Scan for the cell matching the given text and deliver its (x, y) coordinate at center. 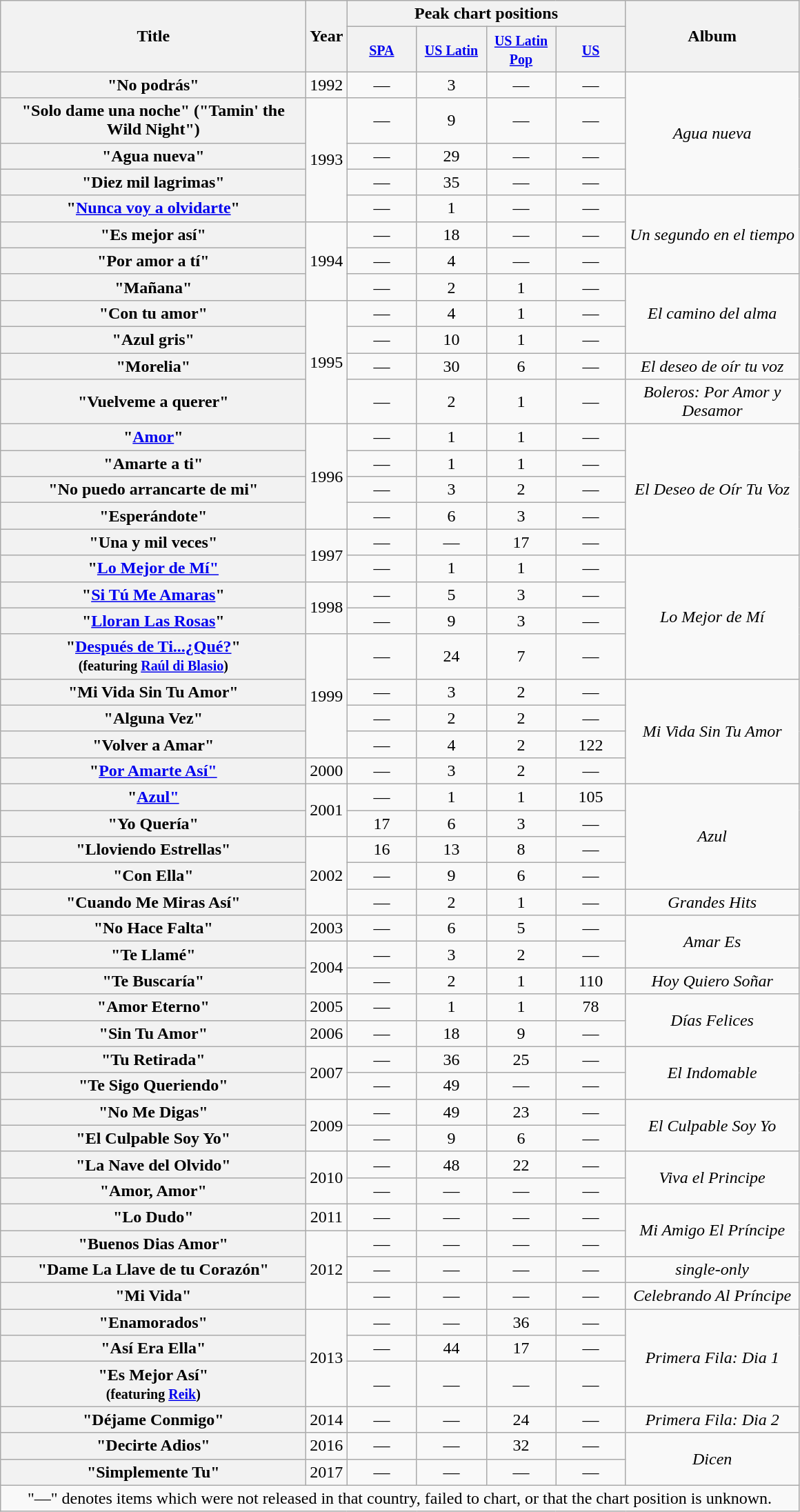
22 (521, 1164)
"Lloran Las Rosas" (153, 621)
"Así Era Ella" (153, 1349)
"Amarte a ti" (153, 464)
25 (521, 1060)
"Mi Vida" (153, 1296)
"Lo Dudo" (153, 1217)
"Una y mil veces" (153, 542)
Días Felices (712, 1020)
"Yo Quería" (153, 823)
El camino del alma (712, 313)
"Te Sigo Queriendo" (153, 1086)
"Buenos Dias Amor" (153, 1244)
2004 (327, 968)
1998 (327, 608)
16 (382, 850)
"Alguna Vez" (153, 718)
Amar Es (712, 942)
1996 (327, 477)
Grandes Hits (712, 902)
"Déjame Conmigo" (153, 1420)
1994 (327, 261)
"Por amor a tí" (153, 261)
SPA (382, 50)
2016 (327, 1446)
2010 (327, 1177)
2005 (327, 1007)
"Con tu amor" (153, 313)
Peak chart positions (486, 14)
"Simplemente Tu" (153, 1472)
"La Nave del Olvido" (153, 1164)
"No Me Digas" (153, 1112)
2001 (327, 810)
Mi Vida Sin Tu Amor (712, 731)
"Es Mejor Así"(featuring Reik) (153, 1384)
El Indomable (712, 1073)
"Nunca voy a olvidarte" (153, 208)
2013 (327, 1357)
"Amor" (153, 437)
"No podrás" (153, 85)
2012 (327, 1270)
Viva el Principe (712, 1177)
23 (521, 1112)
"Agua nueva" (153, 156)
"Decirte Adios" (153, 1446)
"Esperándote" (153, 516)
Dicen (712, 1459)
30 (451, 366)
"Después de Ti...¿Qué?"(featuring Raúl di Blasio) (153, 657)
US Latin Pop (521, 50)
"Vuelveme a querer" (153, 401)
Mi Amigo El Príncipe (712, 1230)
"Amor Eterno" (153, 1007)
"Dame La Llave de tu Corazón" (153, 1270)
2009 (327, 1125)
29 (451, 156)
1992 (327, 85)
"Te Buscaría" (153, 981)
"Amor, Amor" (153, 1191)
44 (451, 1349)
2014 (327, 1420)
"No Hace Falta" (153, 928)
"Lloviendo Estrellas" (153, 850)
"Por Amarte Así" (153, 770)
"Morelia" (153, 366)
1999 (327, 695)
Year (327, 36)
"Con Ella" (153, 876)
13 (451, 850)
"Mañana" (153, 287)
"El Culpable Soy Yo" (153, 1138)
"Solo dame una noche" ("Tamin' the Wild Night") (153, 120)
"Es mejor así" (153, 235)
US Latin (451, 50)
Un segundo en el tiempo (712, 235)
"Cuando Me Miras Así" (153, 902)
10 (451, 339)
8 (521, 850)
Album (712, 36)
"Tu Retirada" (153, 1060)
1997 (327, 555)
Boleros: Por Amor y Desamor (712, 401)
1993 (327, 160)
2007 (327, 1073)
122 (590, 744)
32 (521, 1446)
"Azul gris" (153, 339)
"Te Llamé" (153, 955)
2006 (327, 1033)
110 (590, 981)
Title (153, 36)
"Mi Vida Sin Tu Amor" (153, 692)
Primera Fila: Dia 2 (712, 1420)
"Lo Mejor de Mí" (153, 568)
"Volver a Amar" (153, 744)
"No puedo arrancarte de mi" (153, 490)
2011 (327, 1217)
2017 (327, 1472)
Azul (712, 836)
2003 (327, 928)
1995 (327, 361)
"Azul" (153, 797)
Agua nueva (712, 134)
2002 (327, 876)
35 (451, 182)
Celebrando Al Príncipe (712, 1296)
El Culpable Soy Yo (712, 1125)
Lo Mejor de Mí (712, 617)
48 (451, 1164)
"Si Tú Me Amaras" (153, 595)
US (590, 50)
"Enamorados" (153, 1322)
El Deseo de Oír Tu Voz (712, 490)
"Sin Tu Amor" (153, 1033)
El deseo de oír tu voz (712, 366)
single-only (712, 1270)
"Diez mil lagrimas" (153, 182)
78 (590, 1007)
105 (590, 797)
2000 (327, 770)
7 (521, 657)
"—" denotes items which were not released in that country, failed to chart, or that the chart position is unknown. (400, 1498)
Hoy Quiero Soñar (712, 981)
Primera Fila: Dia 1 (712, 1357)
